For the text-containing cell, return its midpoint in (x, y) coordinate format. 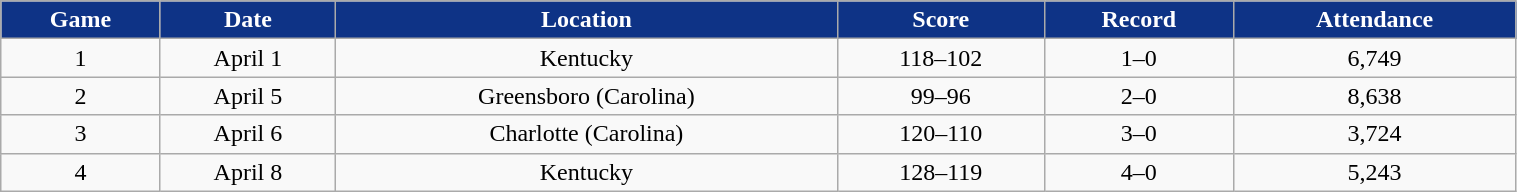
April 5 (248, 96)
April 6 (248, 134)
Charlotte (Carolina) (586, 134)
3 (80, 134)
Record (1138, 20)
5,243 (1374, 172)
4 (80, 172)
April 1 (248, 58)
118–102 (940, 58)
4–0 (1138, 172)
1–0 (1138, 58)
Date (248, 20)
8,638 (1374, 96)
Attendance (1374, 20)
3–0 (1138, 134)
120–110 (940, 134)
Game (80, 20)
6,749 (1374, 58)
2–0 (1138, 96)
Score (940, 20)
1 (80, 58)
128–119 (940, 172)
2 (80, 96)
3,724 (1374, 134)
April 8 (248, 172)
99–96 (940, 96)
Location (586, 20)
Greensboro (Carolina) (586, 96)
